For the text-containing cell, return its midpoint in [X, Y] coordinate format. 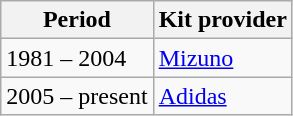
1981 – 2004 [77, 58]
2005 – present [77, 96]
Adidas [222, 96]
Kit provider [222, 20]
Mizuno [222, 58]
Period [77, 20]
